Output the [X, Y] coordinate of the center of the cell containing the given text.  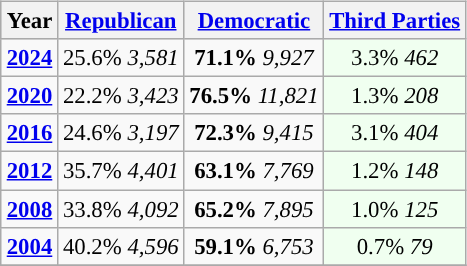
40.2% 4,596 [121, 246]
Third Parties [395, 21]
35.7% 4,401 [121, 171]
1.2% 148 [395, 171]
2008 [29, 209]
24.6% 3,197 [121, 133]
33.8% 4,092 [121, 209]
65.2% 7,895 [254, 209]
Year [29, 21]
22.2% 3,423 [121, 96]
Republican [121, 21]
59.1% 6,753 [254, 246]
71.1% 9,927 [254, 58]
2012 [29, 171]
2024 [29, 58]
2020 [29, 96]
2004 [29, 246]
0.7% 79 [395, 246]
25.6% 3,581 [121, 58]
72.3% 9,415 [254, 133]
1.0% 125 [395, 209]
76.5% 11,821 [254, 96]
3.1% 404 [395, 133]
Democratic [254, 21]
63.1% 7,769 [254, 171]
3.3% 462 [395, 58]
1.3% 208 [395, 96]
2016 [29, 133]
